Pinpoint the cell where the given text exists, returning its (x, y) midpoint coordinate. 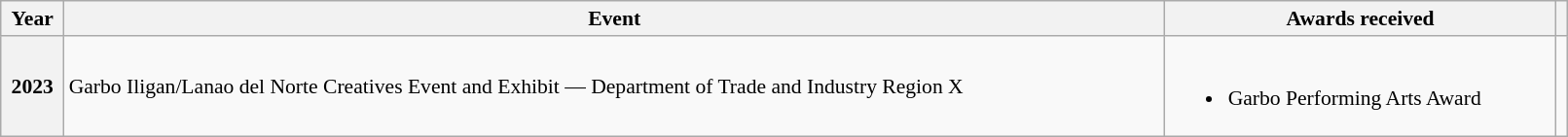
Garbo Performing Arts Award (1361, 86)
Year (33, 18)
Garbo Iligan/Lanao del Norte Creatives Event and Exhibit — Department of Trade and Industry Region X (615, 86)
2023 (33, 86)
Event (615, 18)
Awards received (1361, 18)
